Return the (x, y) coordinate for the center point of the cell that contains the specified text.  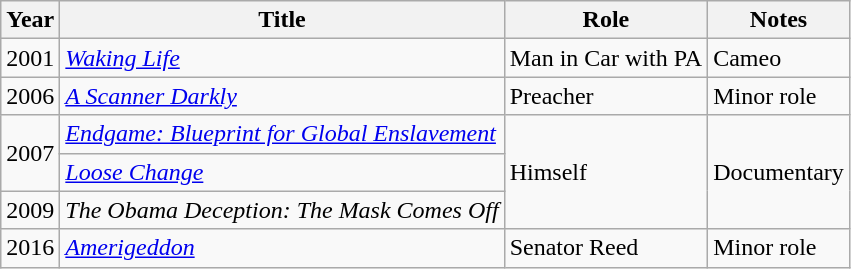
Documentary (779, 172)
2007 (30, 153)
Year (30, 20)
Waking Life (282, 58)
2016 (30, 248)
2001 (30, 58)
Himself (606, 172)
Title (282, 20)
Notes (779, 20)
Role (606, 20)
Senator Reed (606, 248)
Preacher (606, 96)
Amerigeddon (282, 248)
Loose Change (282, 172)
Man in Car with PA (606, 58)
A Scanner Darkly (282, 96)
2006 (30, 96)
2009 (30, 210)
Endgame: Blueprint for Global Enslavement (282, 134)
The Obama Deception: The Mask Comes Off (282, 210)
Cameo (779, 58)
